Determine the (X, Y) coordinate at the center of the cell enclosing the given text.  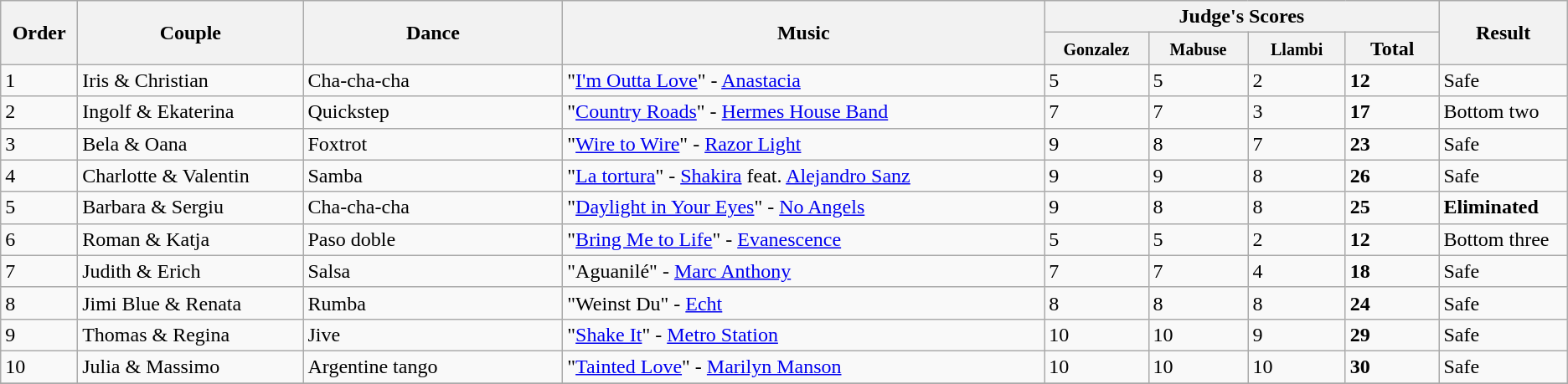
Ingolf & Ekaterina (191, 112)
Jimi Blue & Renata (191, 303)
Gonzalez (1096, 49)
Iris & Christian (191, 80)
Result (1503, 33)
Samba (433, 176)
Total (1392, 49)
30 (1392, 366)
Mabuse (1198, 49)
Foxtrot (433, 144)
18 (1392, 271)
Eliminated (1503, 207)
Salsa (433, 271)
Judith & Erich (191, 271)
17 (1392, 112)
25 (1392, 207)
Thomas & Regina (191, 335)
Order (39, 33)
Barbara & Sergiu (191, 207)
"La tortura" - Shakira feat. Alejandro Sanz (804, 176)
Quickstep (433, 112)
Roman & Katja (191, 239)
Dance (433, 33)
Jive (433, 335)
"I'm Outta Love" - Anastacia (804, 80)
Music (804, 33)
23 (1392, 144)
26 (1392, 176)
Bottom three (1503, 239)
Bottom two (1503, 112)
Bela & Oana (191, 144)
"Weinst Du" - Echt (804, 303)
Llambi (1297, 49)
Judge's Scores (1241, 17)
"Tainted Love" - Marilyn Manson (804, 366)
Charlotte & Valentin (191, 176)
Rumba (433, 303)
Argentine tango (433, 366)
1 (39, 80)
Paso doble (433, 239)
"Bring Me to Life" - Evanescence (804, 239)
"Shake It" - Metro Station (804, 335)
Couple (191, 33)
"Wire to Wire" - Razor Light (804, 144)
29 (1392, 335)
6 (39, 239)
"Daylight in Your Eyes" - No Angels (804, 207)
"Aguanilé" - Marc Anthony (804, 271)
"Country Roads" - Hermes House Band (804, 112)
Julia & Massimo (191, 366)
24 (1392, 303)
